Determine the [x, y] coordinate at the center of the cell enclosing the given text.  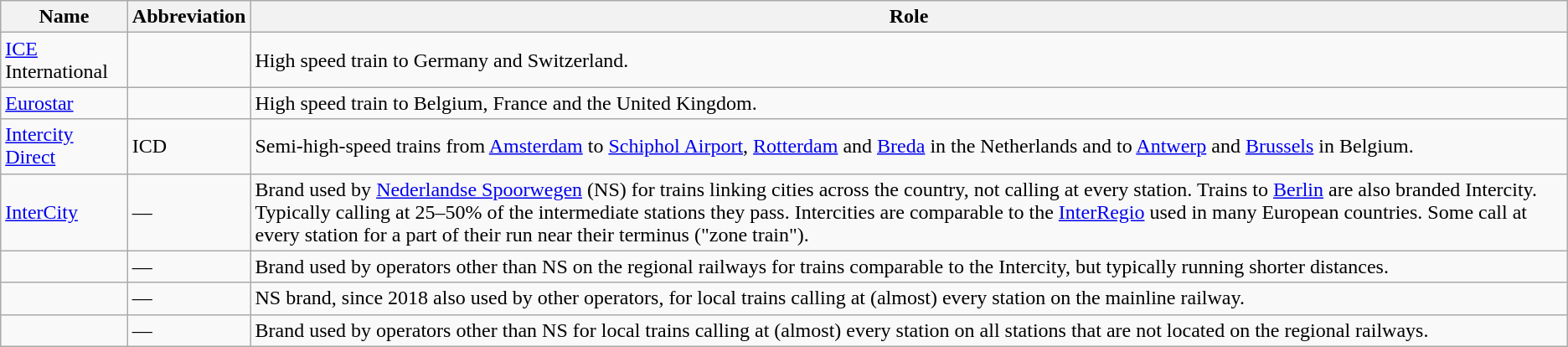
Eurostar [64, 103]
InterCity [64, 212]
Name [64, 17]
Brand used by operators other than NS on the regional railways for trains comparable to the Intercity, but typically running shorter distances. [909, 267]
Abbreviation [189, 17]
Intercity Direct [64, 146]
NS brand, since 2018 also used by other operators, for local trains calling at (almost) every station on the mainline railway. [909, 298]
ICD [189, 146]
High speed train to Belgium, France and the United Kingdom. [909, 103]
High speed train to Germany and Switzerland. [909, 60]
Semi-high-speed trains from Amsterdam to Schiphol Airport, Rotterdam and Breda in the Netherlands and to Antwerp and Brussels in Belgium. [909, 146]
ICE International [64, 60]
Role [909, 17]
